Determine the (X, Y) coordinate at the center of the cell enclosing the given text.  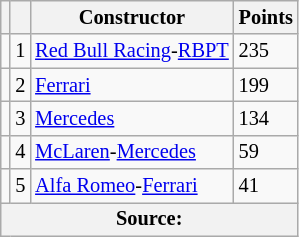
Points (266, 17)
McLaren-Mercedes (132, 152)
2 (20, 85)
Constructor (132, 17)
4 (20, 152)
199 (266, 85)
41 (266, 186)
1 (20, 51)
235 (266, 51)
Ferrari (132, 85)
Mercedes (132, 118)
134 (266, 118)
59 (266, 152)
5 (20, 186)
Alfa Romeo-Ferrari (132, 186)
Source: (150, 219)
Red Bull Racing-RBPT (132, 51)
3 (20, 118)
